Detect which cell encompasses the target text, then output its (x, y) center coordinate. 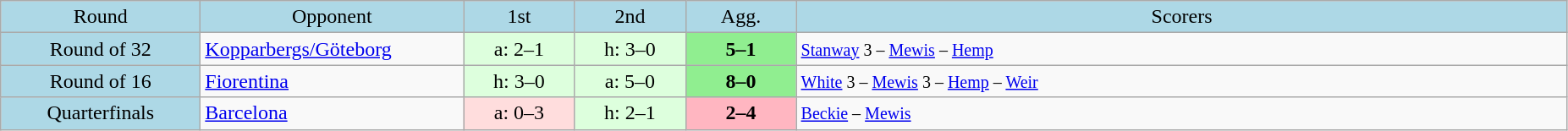
Fiorentina (332, 81)
Stanway 3 – Mewis – Hemp (1181, 49)
a: 0–3 (520, 113)
Scorers (1181, 17)
Quarterfinals (101, 113)
Opponent (332, 17)
8–0 (741, 81)
2nd (630, 17)
White 3 – Mewis 3 – Hemp – Weir (1181, 81)
Round of 32 (101, 49)
Round of 16 (101, 81)
a: 2–1 (520, 49)
Beckie – Mewis (1181, 113)
Round (101, 17)
Agg. (741, 17)
5–1 (741, 49)
Kopparbergs/Göteborg (332, 49)
h: 2–1 (630, 113)
1st (520, 17)
2–4 (741, 113)
a: 5–0 (630, 81)
Barcelona (332, 113)
